Extract the [X, Y] coordinate from the center of the cell holding the provided text.  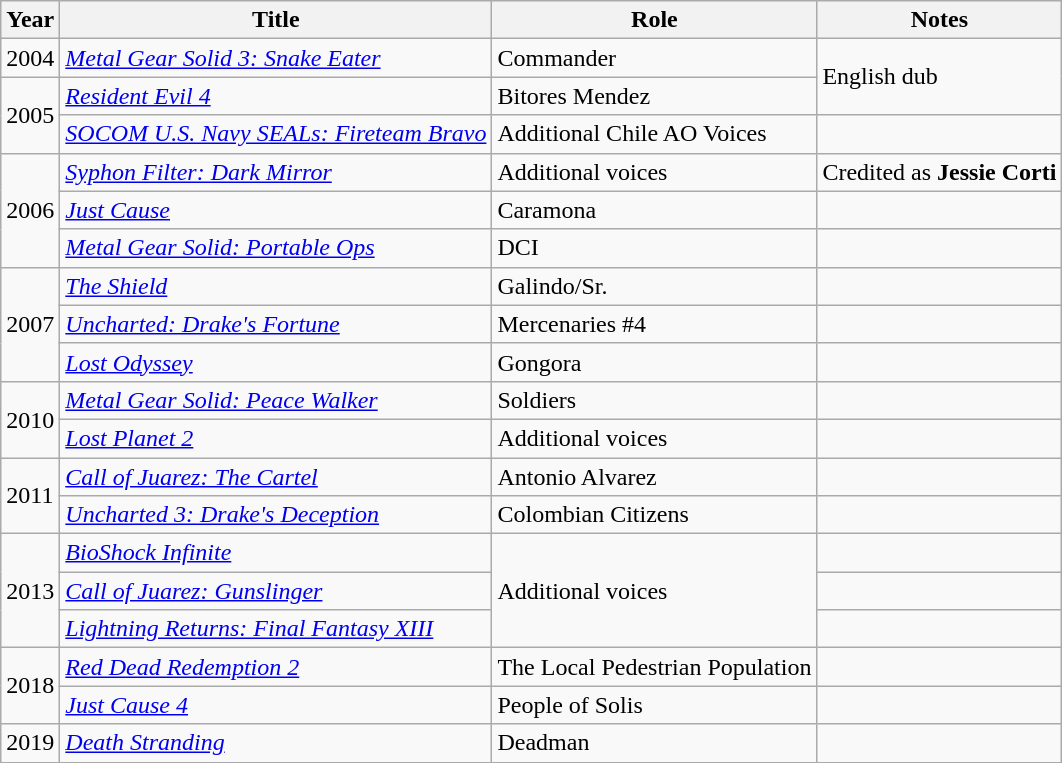
Antonio Alvarez [654, 477]
Additional Chile AO Voices [654, 134]
2018 [30, 686]
Commander [654, 58]
Lost Planet 2 [276, 438]
Resident Evil 4 [276, 96]
English dub [940, 77]
The Local Pedestrian Population [654, 667]
2011 [30, 496]
2019 [30, 743]
Lost Odyssey [276, 362]
Death Stranding [276, 743]
BioShock Infinite [276, 553]
2013 [30, 591]
Just Cause 4 [276, 705]
Deadman [654, 743]
Syphon Filter: Dark Mirror [276, 172]
Uncharted: Drake's Fortune [276, 324]
Gongora [654, 362]
Galindo/Sr. [654, 286]
Metal Gear Solid 3: Snake Eater [276, 58]
Year [30, 20]
2004 [30, 58]
Credited as Jessie Corti [940, 172]
Just Cause [276, 210]
Caramona [654, 210]
Uncharted 3: Drake's Deception [276, 515]
Role [654, 20]
The Shield [276, 286]
2005 [30, 115]
Title [276, 20]
Soldiers [654, 400]
2006 [30, 210]
Bitores Mendez [654, 96]
DCI [654, 248]
People of Solis [654, 705]
Metal Gear Solid: Peace Walker [276, 400]
Metal Gear Solid: Portable Ops [276, 248]
Lightning Returns: Final Fantasy XIII [276, 629]
2010 [30, 419]
Mercenaries #4 [654, 324]
Colombian Citizens [654, 515]
Call of Juarez: Gunslinger [276, 591]
2007 [30, 324]
Notes [940, 20]
SOCOM U.S. Navy SEALs: Fireteam Bravo [276, 134]
Call of Juarez: The Cartel [276, 477]
Red Dead Redemption 2 [276, 667]
